Find where the given text appears and provide that cell's center as (x, y) coordinate. 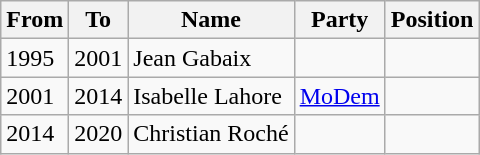
Isabelle Lahore (211, 96)
Party (340, 20)
Jean Gabaix (211, 58)
To (98, 20)
MoDem (340, 96)
2020 (98, 134)
1995 (35, 58)
From (35, 20)
Christian Roché (211, 134)
Position (432, 20)
Name (211, 20)
